Search for the cell housing the specified text and yield its (X, Y) center coordinate. 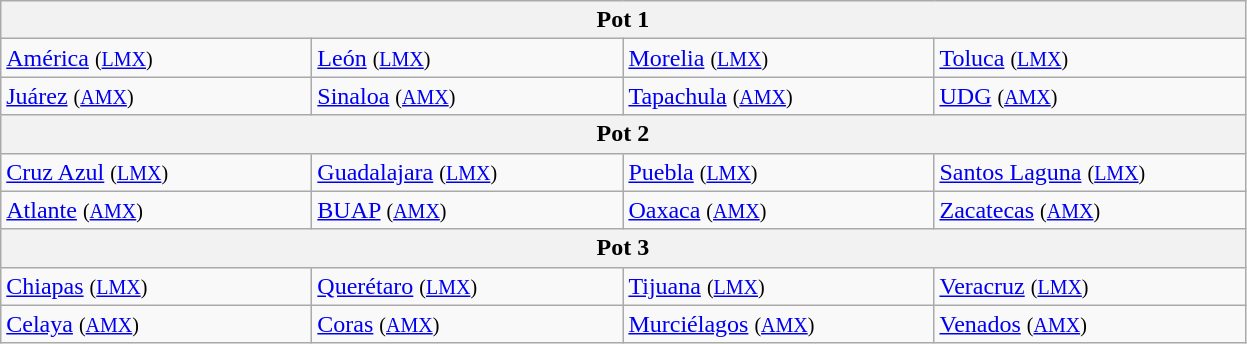
Celaya (AMX) (156, 324)
Toluca (LMX) (1090, 58)
Venados (AMX) (1090, 324)
Cruz Azul (LMX) (156, 172)
Tapachula (AMX) (778, 96)
Murciélagos (AMX) (778, 324)
Tijuana (LMX) (778, 286)
América (LMX) (156, 58)
Sinaloa (AMX) (468, 96)
UDG (AMX) (1090, 96)
Zacatecas (AMX) (1090, 210)
Pot 1 (623, 20)
Santos Laguna (LMX) (1090, 172)
Pot 3 (623, 248)
Atlante (AMX) (156, 210)
Puebla (LMX) (778, 172)
Querétaro (LMX) (468, 286)
Veracruz (LMX) (1090, 286)
Juárez (AMX) (156, 96)
Pot 2 (623, 134)
BUAP (AMX) (468, 210)
Oaxaca (AMX) (778, 210)
Guadalajara (LMX) (468, 172)
León (LMX) (468, 58)
Coras (AMX) (468, 324)
Morelia (LMX) (778, 58)
Chiapas (LMX) (156, 286)
